Return the [x, y] coordinate for the center point of the cell that contains the specified text.  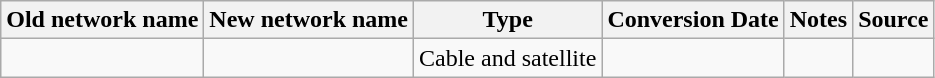
New network name [309, 20]
Conversion Date [693, 20]
Cable and satellite [508, 58]
Source [894, 20]
Type [508, 20]
Old network name [102, 20]
Notes [818, 20]
